Scan for the cell matching the given text and deliver its [x, y] coordinate at center. 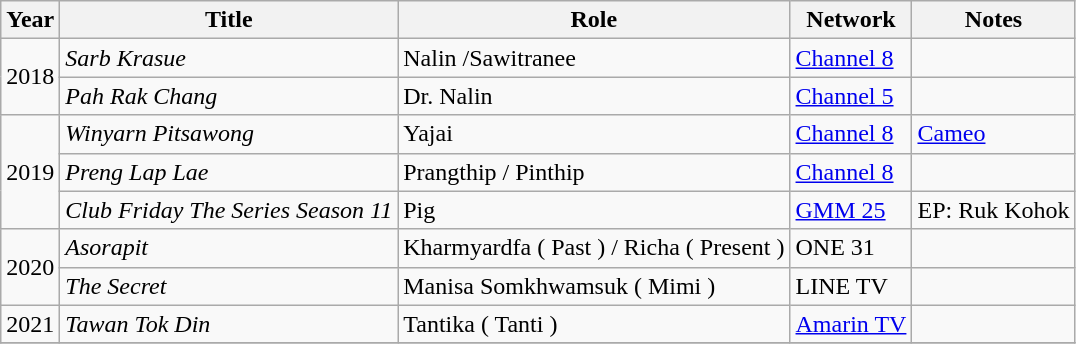
Prangthip / Pinthip [594, 172]
Notes [994, 20]
Sarb Krasue [229, 58]
Role [594, 20]
Dr. Nalin [594, 96]
Kharmyardfa ( Past ) / Richa ( Present ) [594, 248]
2019 [30, 172]
Tantika ( Tanti ) [594, 324]
Title [229, 20]
Pig [594, 210]
The Secret [229, 286]
Winyarn Pitsawong [229, 134]
LINE TV [851, 286]
ONE 31 [851, 248]
Cameo [994, 134]
Club Friday The Series Season 11 [229, 210]
Asorapit [229, 248]
Manisa Somkhwamsuk ( Mimi ) [594, 286]
Channel 5 [851, 96]
2020 [30, 267]
Nalin /Sawitranee [594, 58]
Year [30, 20]
Pah Rak Chang [229, 96]
EP: Ruk Kohok [994, 210]
2018 [30, 77]
Preng Lap Lae [229, 172]
Amarin TV [851, 324]
2021 [30, 324]
GMM 25 [851, 210]
Tawan Tok Din [229, 324]
Yajai [594, 134]
Network [851, 20]
